Return (X, Y) of the center of cell containing provided text 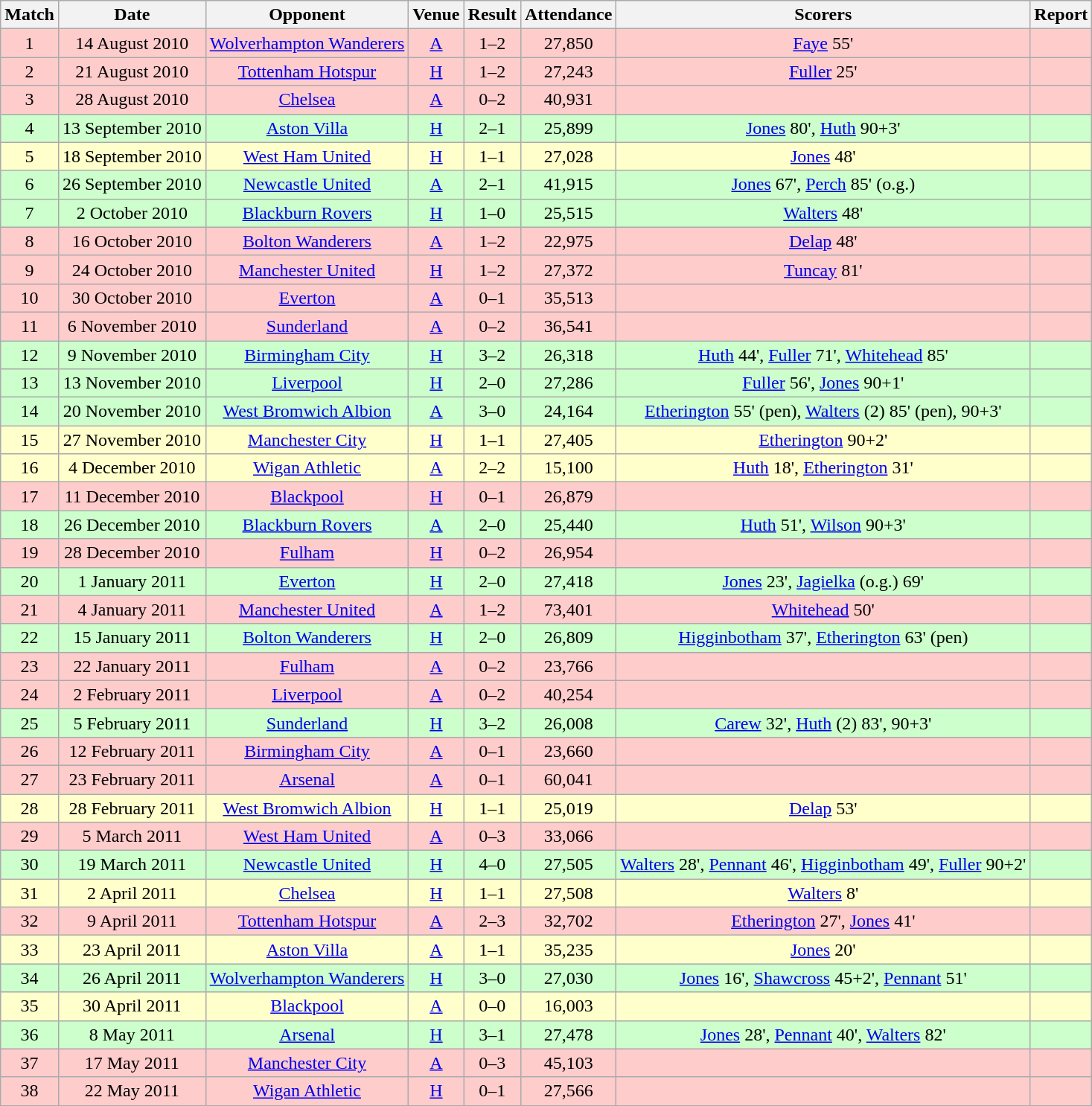
27,405 (568, 440)
27 November 2010 (132, 440)
13 November 2010 (132, 383)
Attendance (568, 15)
11 December 2010 (132, 496)
Delap 48' (823, 241)
Carew 32', Huth (2) 83', 90+3' (823, 723)
11 (30, 326)
12 February 2011 (132, 751)
25,440 (568, 525)
15 January 2011 (132, 638)
24,164 (568, 412)
8 May 2011 (132, 1035)
1 (30, 43)
24 October 2010 (132, 269)
2 (30, 71)
Faye 55' (823, 43)
27,505 (568, 865)
16 (30, 468)
Huth 18', Etherington 31' (823, 468)
10 (30, 298)
26 December 2010 (132, 525)
Etherington 55' (pen), Walters (2) 85' (pen), 90+3' (823, 412)
Jones 20' (823, 950)
Opponent (307, 15)
Scorers (823, 15)
Walters 28', Pennant 46', Higginbotham 49', Fuller 90+2' (823, 865)
37 (30, 1063)
29 (30, 837)
12 (30, 355)
5 February 2011 (132, 723)
Fuller 25' (823, 71)
23,660 (568, 751)
Huth 44', Fuller 71', Whitehead 85' (823, 355)
9 (30, 269)
26 April 2011 (132, 978)
Match (30, 15)
26,879 (568, 496)
Jones 48' (823, 156)
22 (30, 638)
27,508 (568, 893)
23 (30, 666)
33 (30, 950)
24 (30, 694)
Jones 23', Jagielka (o.g.) 69' (823, 581)
5 March 2011 (132, 837)
26,809 (568, 638)
22 January 2011 (132, 666)
40,931 (568, 100)
Jones 80', Huth 90+3' (823, 128)
Etherington 90+2' (823, 440)
18 September 2010 (132, 156)
Walters 8' (823, 893)
28 February 2011 (132, 808)
27,478 (568, 1035)
27,850 (568, 43)
Date (132, 15)
2 October 2010 (132, 213)
23,766 (568, 666)
Jones 16', Shawcross 45+2', Pennant 51' (823, 978)
20 November 2010 (132, 412)
25,019 (568, 808)
Jones 67', Perch 85' (o.g.) (823, 185)
23 February 2011 (132, 779)
40,254 (568, 694)
Tuncay 81' (823, 269)
28 August 2010 (132, 100)
Venue (436, 15)
Jones 28', Pennant 40', Walters 82' (823, 1035)
27,372 (568, 269)
1–0 (492, 213)
3–1 (492, 1035)
35,513 (568, 298)
22,975 (568, 241)
Delap 53' (823, 808)
15,100 (568, 468)
27,566 (568, 1091)
4 December 2010 (132, 468)
Fuller 56', Jones 90+1' (823, 383)
2–2 (492, 468)
22 May 2011 (132, 1091)
21 (30, 610)
5 (30, 156)
26,954 (568, 553)
27 (30, 779)
13 September 2010 (132, 128)
Walters 48' (823, 213)
26 September 2010 (132, 185)
Whitehead 50' (823, 610)
9 November 2010 (132, 355)
32 (30, 921)
36,541 (568, 326)
4 January 2011 (132, 610)
28 December 2010 (132, 553)
20 (30, 581)
1 January 2011 (132, 581)
Report (1061, 15)
25,899 (568, 128)
41,915 (568, 185)
17 May 2011 (132, 1063)
Result (492, 15)
4–0 (492, 865)
Huth 51', Wilson 90+3' (823, 525)
16 October 2010 (132, 241)
25 (30, 723)
19 (30, 553)
17 (30, 496)
14 (30, 412)
2 February 2011 (132, 694)
33,066 (568, 837)
38 (30, 1091)
8 (30, 241)
27,028 (568, 156)
35,235 (568, 950)
21 August 2010 (132, 71)
45,103 (568, 1063)
Etherington 27', Jones 41' (823, 921)
30 October 2010 (132, 298)
27,030 (568, 978)
16,003 (568, 1006)
73,401 (568, 610)
27,243 (568, 71)
28 (30, 808)
25,515 (568, 213)
13 (30, 383)
6 November 2010 (132, 326)
27,286 (568, 383)
26 (30, 751)
0–0 (492, 1006)
15 (30, 440)
2–3 (492, 921)
23 April 2011 (132, 950)
30 (30, 865)
9 April 2011 (132, 921)
31 (30, 893)
3 (30, 100)
27,418 (568, 581)
26,008 (568, 723)
32,702 (568, 921)
Higginbotham 37', Etherington 63' (pen) (823, 638)
7 (30, 213)
2 April 2011 (132, 893)
6 (30, 185)
36 (30, 1035)
18 (30, 525)
19 March 2011 (132, 865)
4 (30, 128)
30 April 2011 (132, 1006)
60,041 (568, 779)
35 (30, 1006)
26,318 (568, 355)
34 (30, 978)
14 August 2010 (132, 43)
